Capture the cell that displays the provided text and extract its (x, y) central coordinate. 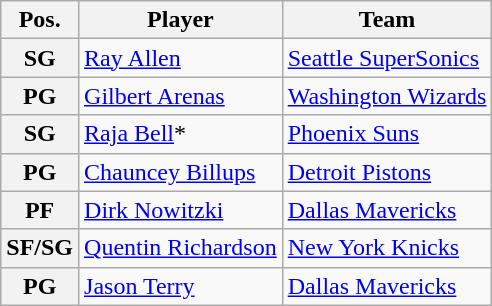
Player (181, 20)
Pos. (40, 20)
Raja Bell* (181, 134)
Quentin Richardson (181, 248)
Jason Terry (181, 286)
New York Knicks (387, 248)
Dirk Nowitzki (181, 210)
Team (387, 20)
Detroit Pistons (387, 172)
Washington Wizards (387, 96)
SF/SG (40, 248)
Chauncey Billups (181, 172)
Ray Allen (181, 58)
Gilbert Arenas (181, 96)
Seattle SuperSonics (387, 58)
Phoenix Suns (387, 134)
PF (40, 210)
